Detect which cell encompasses the target text, then output its (x, y) center coordinate. 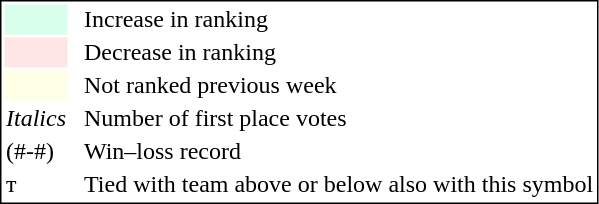
(#-#) (36, 151)
Tied with team above or below also with this symbol (338, 185)
Not ranked previous week (338, 85)
Win–loss record (338, 151)
Number of first place votes (338, 119)
т (36, 185)
Italics (36, 119)
Decrease in ranking (338, 53)
Increase in ranking (338, 19)
